Determine the [x, y] coordinate at the center of the cell enclosing the given text.  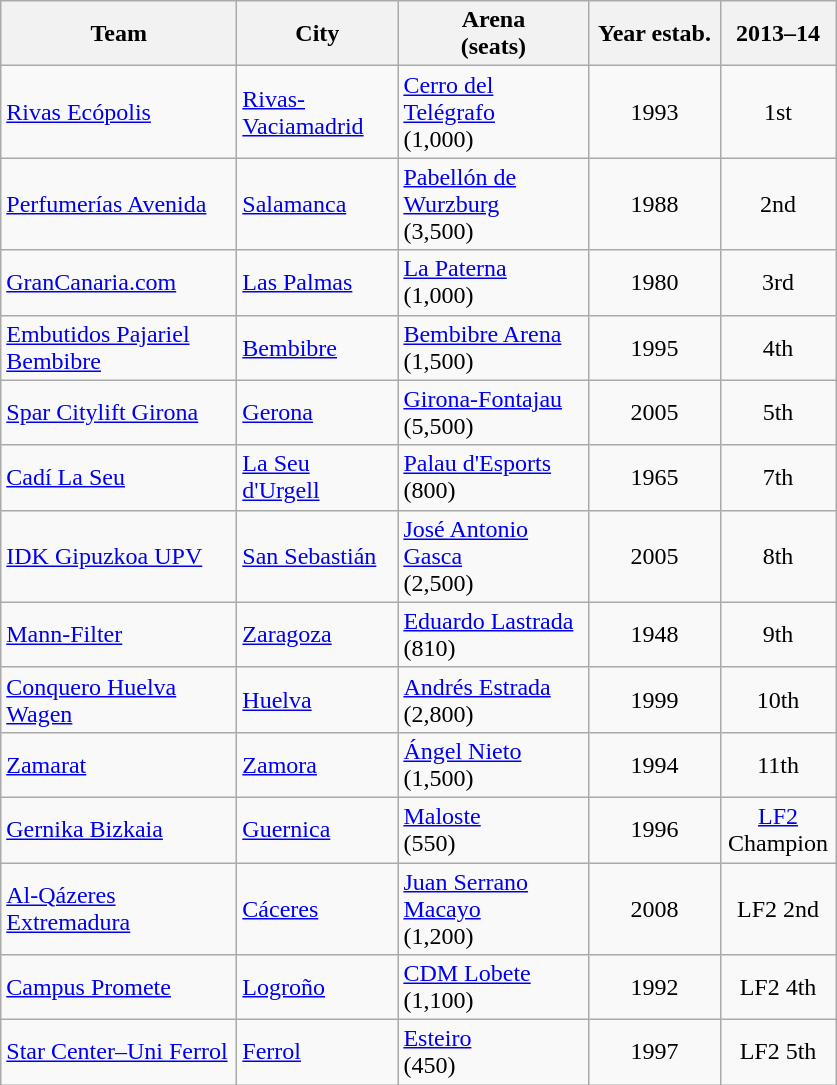
Esteiro(450) [494, 1052]
Campus Promete [119, 988]
La Seu d'Urgell [318, 478]
Pabellón de Wurzburg(3,500) [494, 204]
Embutidos Pajariel Bembibre [119, 348]
1948 [654, 634]
Ángel Nieto(1,500) [494, 764]
1980 [654, 282]
Mann-Filter [119, 634]
Star Center–Uni Ferrol [119, 1052]
LF2 2nd [778, 908]
Guernica [318, 830]
Zaragoza [318, 634]
Gernika Bizkaia [119, 830]
7th [778, 478]
Gerona [318, 412]
Spar Citylift Girona [119, 412]
Zamora [318, 764]
Andrés Estrada(2,800) [494, 700]
10th [778, 700]
1988 [654, 204]
LF2 Champion [778, 830]
Perfumerías Avenida [119, 204]
2013–14 [778, 34]
Bembibre Arena(1,500) [494, 348]
Logroño [318, 988]
1965 [654, 478]
2nd [778, 204]
8th [778, 556]
Al-Qázeres Extremadura [119, 908]
Bembibre [318, 348]
3rd [778, 282]
1995 [654, 348]
1994 [654, 764]
1999 [654, 700]
Rivas Ecópolis [119, 112]
Huelva [318, 700]
LF2 4th [778, 988]
1993 [654, 112]
1996 [654, 830]
Cáceres [318, 908]
Ferrol [318, 1052]
Juan Serrano Macayo(1,200) [494, 908]
Las Palmas [318, 282]
Conquero Huelva Wagen [119, 700]
San Sebastián [318, 556]
Maloste(550) [494, 830]
1st [778, 112]
GranCanaria.com [119, 282]
2008 [654, 908]
Eduardo Lastrada(810) [494, 634]
IDK Gipuzkoa UPV [119, 556]
Rivas-Vaciamadrid [318, 112]
4th [778, 348]
José Antonio Gasca(2,500) [494, 556]
Team [119, 34]
Cerro del Telégrafo(1,000) [494, 112]
Girona-Fontajau(5,500) [494, 412]
1997 [654, 1052]
9th [778, 634]
Cadí La Seu [119, 478]
1992 [654, 988]
Year estab. [654, 34]
Salamanca [318, 204]
Palau d'Esports(800) [494, 478]
City [318, 34]
LF2 5th [778, 1052]
La Paterna(1,000) [494, 282]
CDM Lobete(1,100) [494, 988]
Arena(seats) [494, 34]
5th [778, 412]
Zamarat [119, 764]
11th [778, 764]
